Determine the (x, y) coordinate at the center of the cell enclosing the given text.  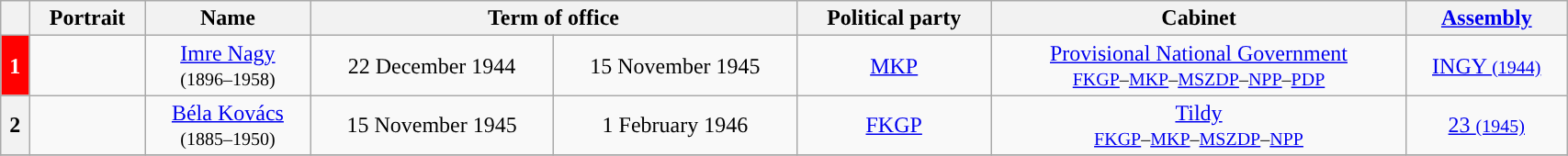
Cabinet (1199, 18)
Name (228, 18)
MKP (894, 66)
Assembly (1486, 18)
TildyFKGP–MKP–MSZDP–NPP (1199, 125)
Provisional National GovernmentFKGP–MKP–MSZDP–NPP–PDP (1199, 66)
INGY (1944) (1486, 66)
FKGP (894, 125)
Term of office (554, 18)
Political party (894, 18)
22 December 1944 (432, 66)
1 February 1946 (674, 125)
Imre Nagy(1896–1958) (228, 66)
Béla Kovács(1885–1950) (228, 125)
Portrait (87, 18)
1 (15, 66)
23 (1945) (1486, 125)
2 (15, 125)
